Capture the cell that displays the provided text and extract its (x, y) central coordinate. 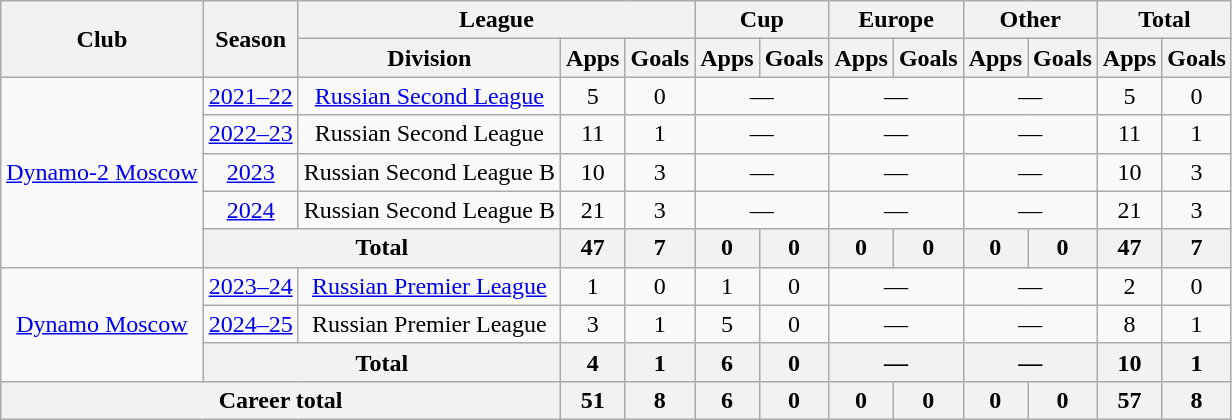
Career total (281, 400)
2024 (250, 210)
Other (1030, 20)
2022–23 (250, 134)
57 (1129, 400)
Dynamo Moscow (102, 324)
2023 (250, 172)
League (496, 20)
2 (1129, 286)
2024–25 (250, 324)
51 (593, 400)
Division (429, 58)
2023–24 (250, 286)
Europe (896, 20)
Club (102, 39)
Cup (762, 20)
2021–22 (250, 96)
4 (593, 362)
Season (250, 39)
Dynamo-2 Moscow (102, 172)
